Locate the cell with the specified text and output its (x, y) center coordinate. 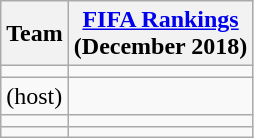
FIFA Rankings(December 2018) (160, 34)
Team (35, 34)
(host) (35, 96)
